Determine the [x, y] coordinate at the center of the cell enclosing the given text.  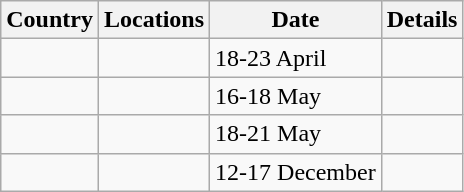
18-23 April [296, 58]
18-21 May [296, 134]
16-18 May [296, 96]
Details [422, 20]
Locations [154, 20]
Date [296, 20]
Country [50, 20]
12-17 December [296, 172]
